Scan for the cell matching the given text and deliver its [x, y] coordinate at center. 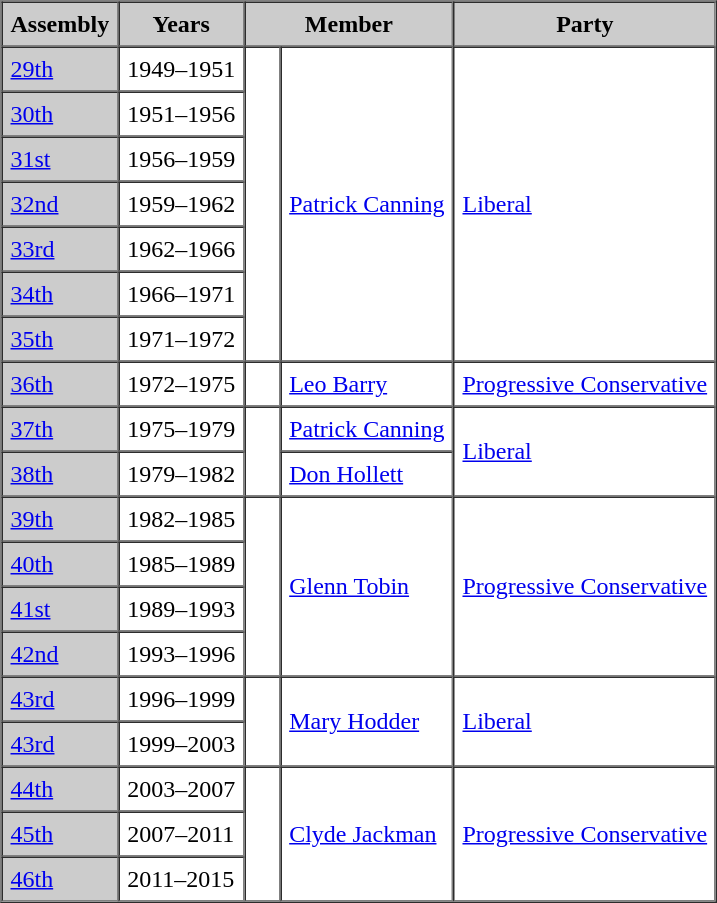
1999–2003 [181, 744]
Member [348, 24]
1962–1966 [181, 248]
40th [60, 564]
38th [60, 474]
30th [60, 114]
1956–1959 [181, 158]
Leo Barry [366, 384]
45th [60, 834]
44th [60, 788]
34th [60, 294]
Party [584, 24]
2003–2007 [181, 788]
1996–1999 [181, 698]
46th [60, 878]
1959–1962 [181, 204]
29th [60, 68]
Glenn Tobin [366, 586]
35th [60, 338]
Clyde Jackman [366, 834]
Years [181, 24]
37th [60, 428]
42nd [60, 654]
1966–1971 [181, 294]
1972–1975 [181, 384]
36th [60, 384]
1951–1956 [181, 114]
33rd [60, 248]
1989–1993 [181, 608]
1982–1985 [181, 518]
1971–1972 [181, 338]
2007–2011 [181, 834]
1975–1979 [181, 428]
31st [60, 158]
Mary Hodder [366, 721]
1949–1951 [181, 68]
39th [60, 518]
1979–1982 [181, 474]
2011–2015 [181, 878]
1993–1996 [181, 654]
1985–1989 [181, 564]
Assembly [60, 24]
32nd [60, 204]
41st [60, 608]
Don Hollett [366, 474]
